Pinpoint the cell where the given text exists, returning its (x, y) midpoint coordinate. 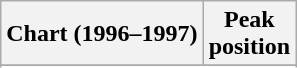
Chart (1996–1997) (102, 34)
Peak position (249, 34)
